Scan for the cell matching the given text and deliver its [x, y] coordinate at center. 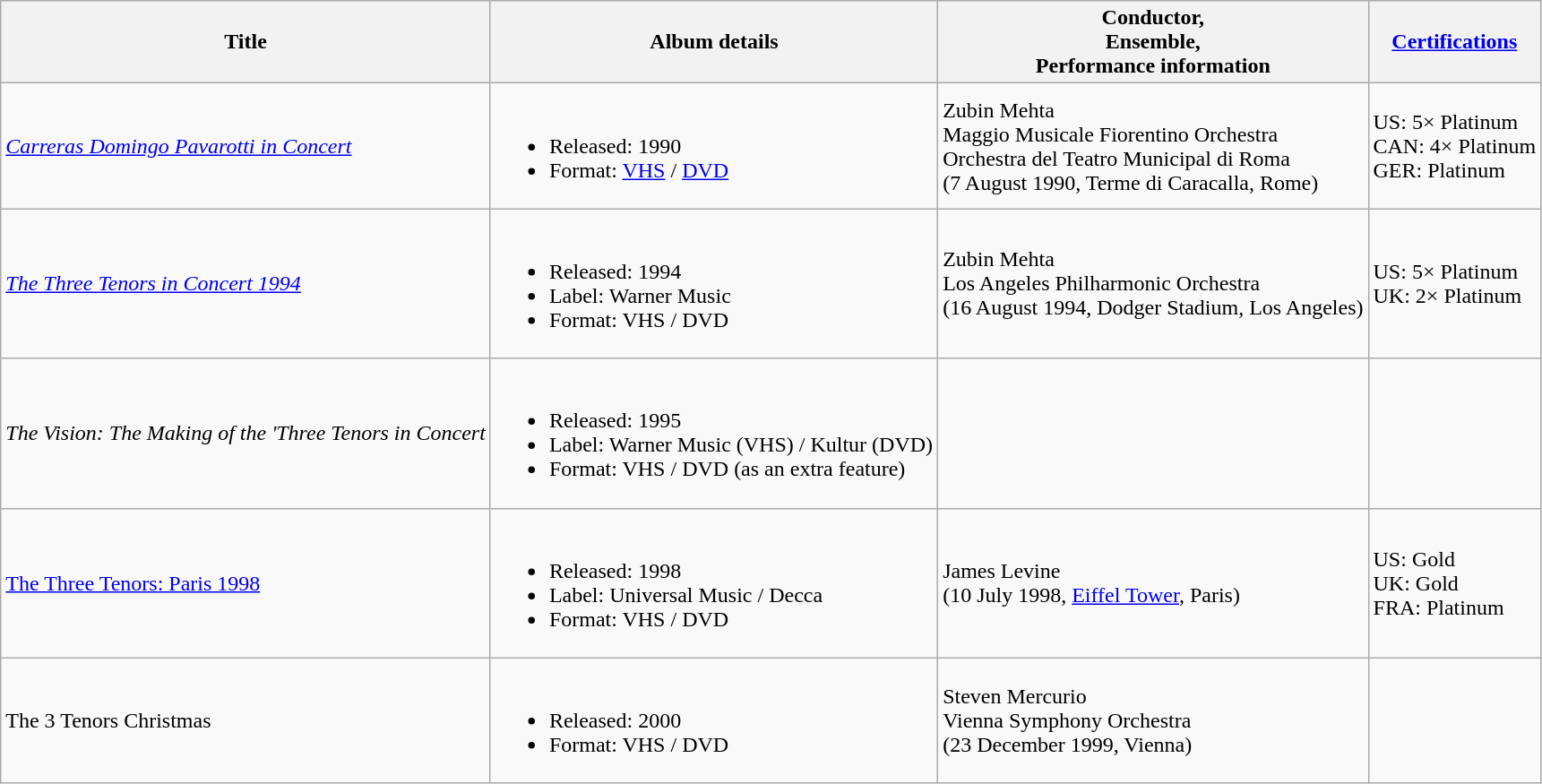
Released: 1994Label: Warner MusicFormat: VHS / DVD [713, 283]
Carreras Domingo Pavarotti in Concert [246, 146]
Conductor,Ensemble, Performance information [1153, 42]
Zubin MehtaLos Angeles Philharmonic Orchestra (16 August 1994, Dodger Stadium, Los Angeles) [1153, 283]
Title [246, 42]
Released: 1990Format: VHS / DVD [713, 146]
Steven MercurioVienna Symphony Orchestra (23 December 1999, Vienna) [1153, 720]
The Vision: The Making of the 'Three Tenors in Concert [246, 434]
Album details [713, 42]
Released: 1995Label: Warner Music (VHS) / Kultur (DVD)Format: VHS / DVD (as an extra feature) [713, 434]
US: 5× Platinum UK: 2× Platinum [1455, 283]
Released: 1998Label: Universal Music / DeccaFormat: VHS / DVD [713, 582]
Zubin MehtaMaggio Musicale Fiorentino OrchestraOrchestra del Teatro Municipal di Roma (7 August 1990, Terme di Caracalla, Rome) [1153, 146]
James Levine (10 July 1998, Eiffel Tower, Paris) [1153, 582]
The Three Tenors: Paris 1998 [246, 582]
The Three Tenors in Concert 1994 [246, 283]
Released: 2000Format: VHS / DVD [713, 720]
US: 5× Platinum CAN: 4× Platinum GER: Platinum [1455, 146]
The 3 Tenors Christmas [246, 720]
Certifications [1455, 42]
US: Gold UK: Gold FRA: Platinum [1455, 582]
